Provide the (x, y) coordinate of the cell's center where the given text is located.  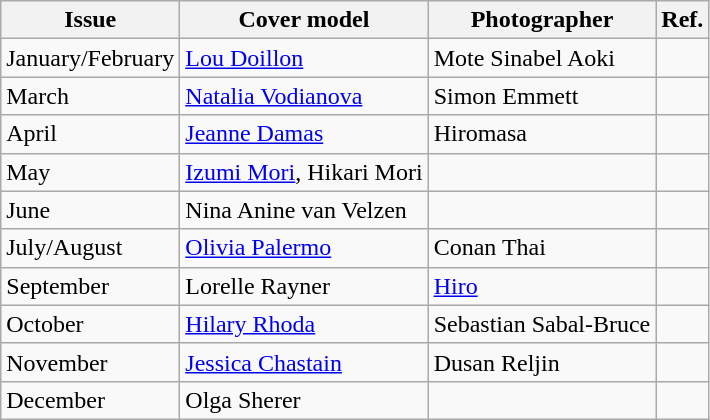
Cover model (304, 20)
Nina Anine van Velzen (304, 210)
Jessica Chastain (304, 362)
Hiro (542, 286)
October (90, 324)
Dusan Reljin (542, 362)
Lorelle Rayner (304, 286)
September (90, 286)
Sebastian Sabal-Bruce (542, 324)
March (90, 96)
Hilary Rhoda (304, 324)
Olivia Palermo (304, 248)
Simon Emmett (542, 96)
Conan Thai (542, 248)
January/February (90, 58)
Mote Sinabel Aoki (542, 58)
June (90, 210)
December (90, 400)
May (90, 172)
Olga Sherer (304, 400)
November (90, 362)
Natalia Vodianova (304, 96)
Hiromasa (542, 134)
Izumi Mori, Hikari Mori (304, 172)
Ref. (682, 20)
April (90, 134)
Jeanne Damas (304, 134)
Issue (90, 20)
July/August (90, 248)
Lou Doillon (304, 58)
Photographer (542, 20)
